Output the [X, Y] coordinate of the center of the cell containing the given text.  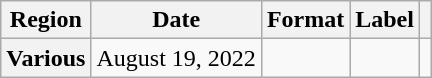
Various [46, 58]
Region [46, 20]
Date [176, 20]
Label [385, 20]
August 19, 2022 [176, 58]
Format [305, 20]
